From the cell containing the given text, extract its center point as (X, Y) coordinate. 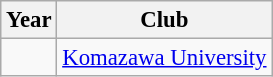
Year (29, 20)
Club (164, 20)
Komazawa University (164, 58)
